Determine the [X, Y] coordinate at the center of the cell enclosing the given text.  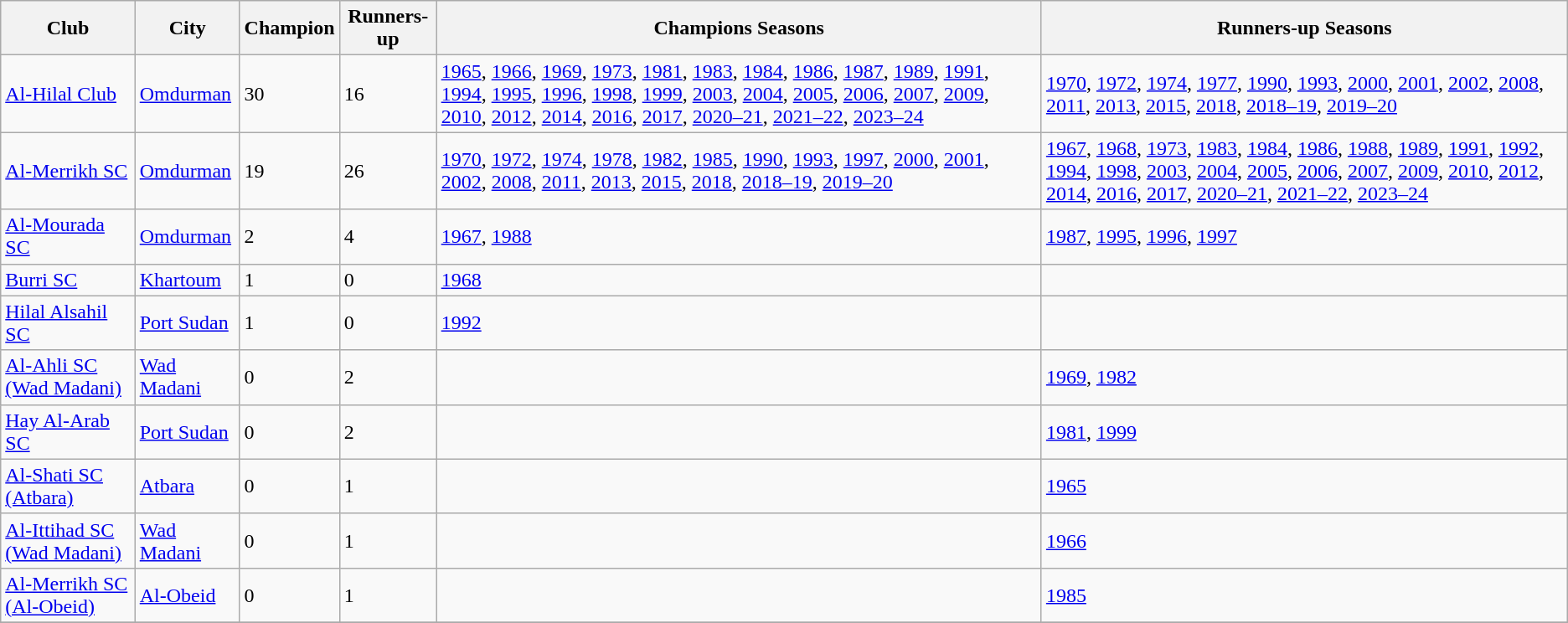
Al-Merrikh SC (Al-Obeid) [68, 595]
Champion [290, 28]
Khartoum [188, 280]
Runners-up Seasons [1304, 28]
1970, 1972, 1974, 1977, 1990, 1993, 2000, 2001, 2002, 2008, 2011, 2013, 2015, 2018, 2018–19, 2019–20 [1304, 94]
1965 [1304, 486]
16 [388, 94]
1992 [739, 323]
Hay Al-Arab SC [68, 432]
30 [290, 94]
1985 [1304, 595]
Al-Mourada SC [68, 236]
Atbara [188, 486]
Runners-up [388, 28]
1968 [739, 280]
Al-Merrikh SC [68, 171]
Al-Shati SC (Atbara) [68, 486]
Champions Seasons [739, 28]
1970, 1972, 1974, 1978, 1982, 1985, 1990, 1993, 1997, 2000, 2001, 2002, 2008, 2011, 2013, 2015, 2018, 2018–19, 2019–20 [739, 171]
Al-Hilal Club [68, 94]
Al-Ittihad SC (Wad Madani) [68, 541]
1966 [1304, 541]
Al-Ahli SC (Wad Madani) [68, 377]
1967, 1988 [739, 236]
1987, 1995, 1996, 1997 [1304, 236]
Al-Obeid [188, 595]
Hilal Alsahil SC [68, 323]
Club [68, 28]
City [188, 28]
4 [388, 236]
1969, 1982 [1304, 377]
Burri SC [68, 280]
26 [388, 171]
1981, 1999 [1304, 432]
19 [290, 171]
